Detect which cell encompasses the target text, then output its [x, y] center coordinate. 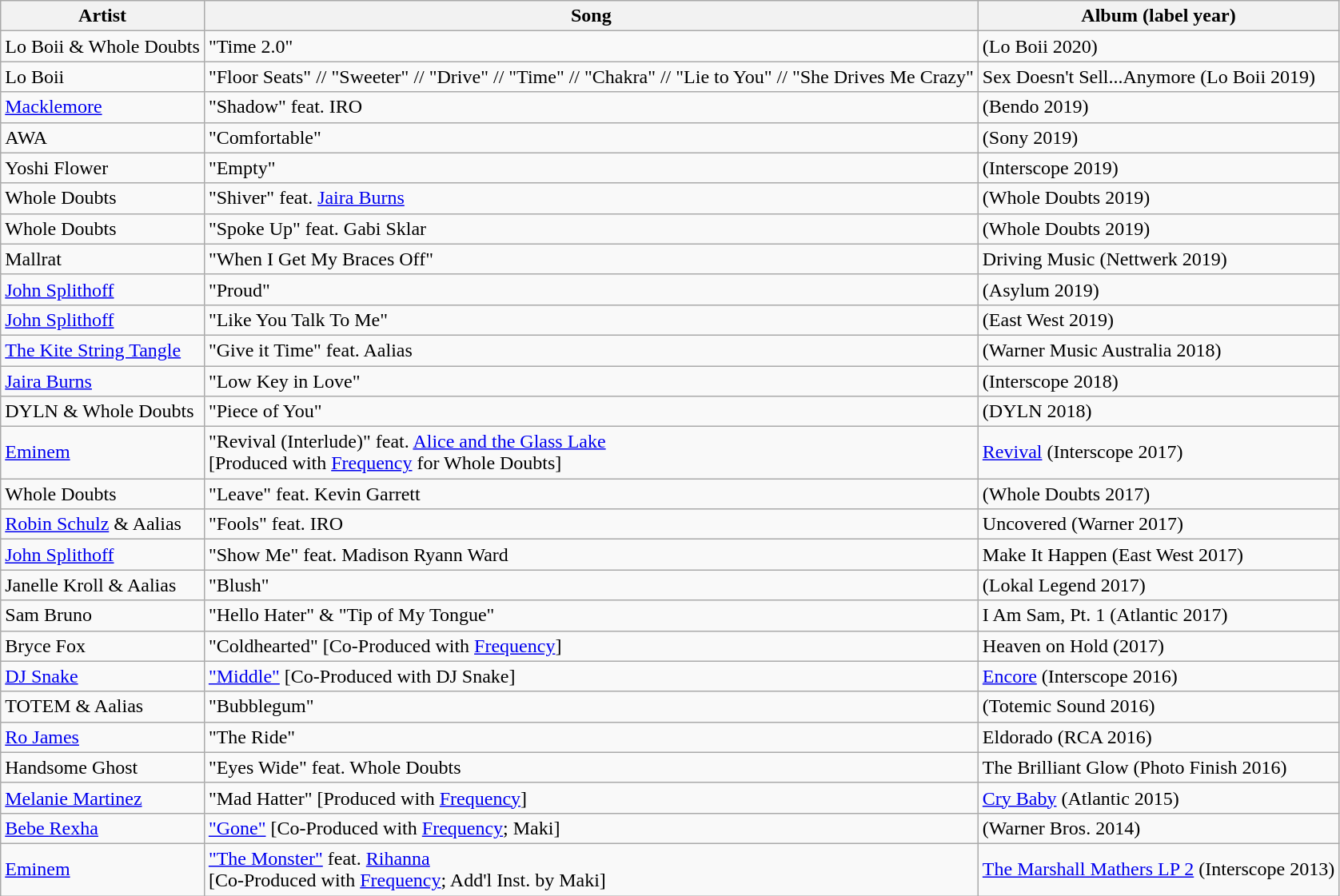
Album (label year) [1158, 16]
Cry Baby (Atlantic 2015) [1158, 798]
Melanie Martinez [102, 798]
Bebe Rexha [102, 828]
"Low Key in Love" [591, 381]
Janelle Kroll & Aalias [102, 585]
Ro James [102, 737]
"Hello Hater" & "Tip of My Tongue" [591, 615]
(DYLN 2018) [1158, 412]
Song [591, 16]
"Bubblegum" [591, 707]
(Interscope 2019) [1158, 168]
Eldorado (RCA 2016) [1158, 737]
(Sony 2019) [1158, 137]
(Asylum 2019) [1158, 289]
Sam Bruno [102, 615]
Handsome Ghost [102, 767]
"Give it Time" feat. Aalias [591, 350]
"Show Me" feat. Madison Ryann Ward [591, 555]
(Interscope 2018) [1158, 381]
(Whole Doubts 2017) [1158, 494]
(Bendo 2019) [1158, 107]
DJ Snake [102, 676]
Driving Music (Nettwerk 2019) [1158, 259]
Uncovered (Warner 2017) [1158, 524]
AWA [102, 137]
Sex Doesn't Sell...Anymore (Lo Boii 2019) [1158, 77]
Macklemore [102, 107]
The Kite String Tangle [102, 350]
Heaven on Hold (2017) [1158, 646]
Bryce Fox [102, 646]
Yoshi Flower [102, 168]
Lo Boii & Whole Doubts [102, 46]
"Spoke Up" feat. Gabi Sklar [591, 229]
TOTEM & Aalias [102, 707]
"Leave" feat. Kevin Garrett [591, 494]
"Blush" [591, 585]
(Lo Boii 2020) [1158, 46]
(East West 2019) [1158, 320]
"Empty" [591, 168]
(Warner Music Australia 2018) [1158, 350]
(Lokal Legend 2017) [1158, 585]
"When I Get My Braces Off" [591, 259]
Jaira Burns [102, 381]
"Like You Talk To Me" [591, 320]
"Floor Seats" // "Sweeter" // "Drive" // "Time" // "Chakra" // "Lie to You" // "She Drives Me Crazy" [591, 77]
Encore (Interscope 2016) [1158, 676]
"Shiver" feat. Jaira Burns [591, 198]
The Marshall Mathers LP 2 (Interscope 2013) [1158, 870]
"Proud" [591, 289]
"Coldhearted" [Co-Produced with Frequency] [591, 646]
"Fools" feat. IRO [591, 524]
"Mad Hatter" [Produced with Frequency] [591, 798]
(Warner Bros. 2014) [1158, 828]
(Totemic Sound 2016) [1158, 707]
"Piece of You" [591, 412]
DYLN & Whole Doubts [102, 412]
Artist [102, 16]
"The Ride" [591, 737]
I Am Sam, Pt. 1 (Atlantic 2017) [1158, 615]
Revival (Interscope 2017) [1158, 452]
"Eyes Wide" feat. Whole Doubts [591, 767]
Lo Boii [102, 77]
Make It Happen (East West 2017) [1158, 555]
"Shadow" feat. IRO [591, 107]
The Brilliant Glow (Photo Finish 2016) [1158, 767]
Robin Schulz & Aalias [102, 524]
"Gone" [Co-Produced with Frequency; Maki] [591, 828]
Mallrat [102, 259]
"Comfortable" [591, 137]
"Middle" [Co-Produced with DJ Snake] [591, 676]
"The Monster" feat. Rihanna [Co-Produced with Frequency; Add'l Inst. by Maki] [591, 870]
"Revival (Interlude)" feat. Alice and the Glass Lake [Produced with Frequency for Whole Doubts] [591, 452]
"Time 2.0" [591, 46]
